Identify which cell holds the provided text, then report its [X, Y] central coordinate. 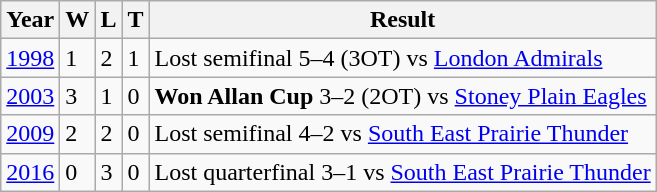
2009 [30, 134]
L [108, 20]
2016 [30, 172]
Result [402, 20]
Lost semifinal 5–4 (3OT) vs London Admirals [402, 58]
Lost semifinal 4–2 vs South East Prairie Thunder [402, 134]
2003 [30, 96]
Lost quarterfinal 3–1 vs South East Prairie Thunder [402, 172]
Won Allan Cup 3–2 (2OT) vs Stoney Plain Eagles [402, 96]
W [78, 20]
Year [30, 20]
T [136, 20]
1998 [30, 58]
